Identify which cell holds the provided text, then report its (X, Y) central coordinate. 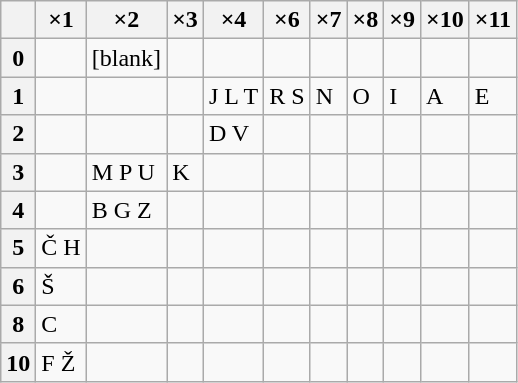
A (444, 96)
3 (18, 172)
I (402, 96)
[blank] (126, 58)
×6 (287, 20)
K (186, 172)
×10 (444, 20)
J L T (233, 96)
×7 (328, 20)
1 (18, 96)
×1 (61, 20)
×4 (233, 20)
8 (18, 324)
M P U (126, 172)
×9 (402, 20)
D V (233, 134)
Č H (61, 248)
E (492, 96)
C (61, 324)
2 (18, 134)
Š (61, 286)
N (328, 96)
R S (287, 96)
×8 (366, 20)
B G Z (126, 210)
6 (18, 286)
4 (18, 210)
10 (18, 362)
F Ž (61, 362)
O (366, 96)
0 (18, 58)
×2 (126, 20)
×11 (492, 20)
5 (18, 248)
×3 (186, 20)
